From the cell containing the given text, extract its center point as [X, Y] coordinate. 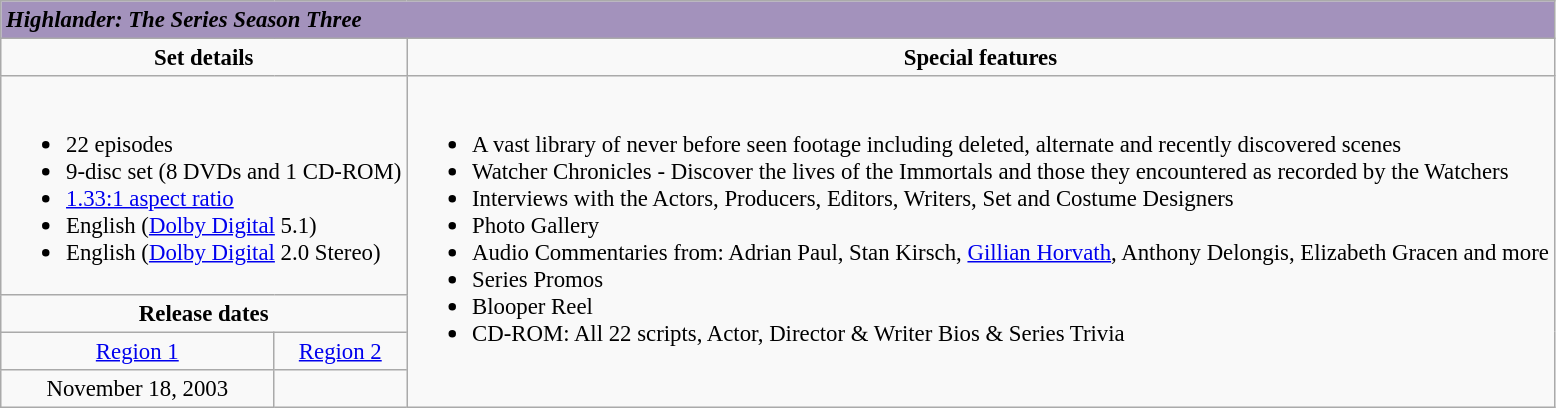
Region 1 [138, 351]
Set details [204, 58]
Special features [980, 58]
November 18, 2003 [138, 388]
Region 2 [340, 351]
22 episodes9-disc set (8 DVDs and 1 CD-ROM)1.33:1 aspect ratioEnglish (Dolby Digital 5.1)English (Dolby Digital 2.0 Stereo) [204, 185]
Release dates [204, 313]
Highlander: The Series Season Three [778, 20]
